Extract the [X, Y] coordinate from the center of the cell holding the provided text.  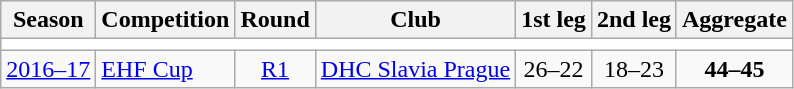
DHC Slavia Prague [415, 69]
44–45 [734, 69]
Club [415, 20]
R1 [275, 69]
Round [275, 20]
Season [48, 20]
2nd leg [634, 20]
2016–17 [48, 69]
18–23 [634, 69]
26–22 [554, 69]
Aggregate [734, 20]
EHF Cup [166, 69]
1st leg [554, 20]
Competition [166, 20]
